Return the [x, y] coordinate for the center point of the cell that contains the specified text.  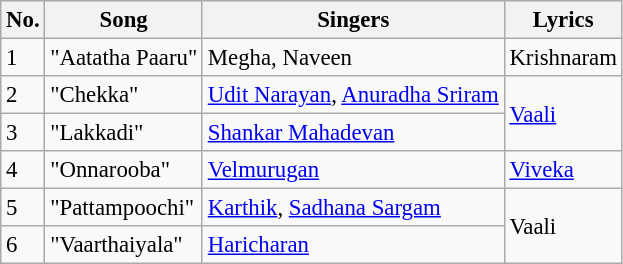
"Pattampoochi" [124, 208]
"Chekka" [124, 95]
Velmurugan [353, 170]
3 [23, 133]
Haricharan [353, 245]
6 [23, 245]
Lyrics [563, 20]
Karthik, Sadhana Sargam [353, 208]
5 [23, 208]
Udit Narayan, Anuradha Sriram [353, 95]
"Lakkadi" [124, 133]
Singers [353, 20]
4 [23, 170]
Megha, Naveen [353, 58]
No. [23, 20]
"Vaarthaiyala" [124, 245]
Song [124, 20]
"Aatatha Paaru" [124, 58]
1 [23, 58]
Shankar Mahadevan [353, 133]
2 [23, 95]
Viveka [563, 170]
"Onnarooba" [124, 170]
Krishnaram [563, 58]
